Output the [X, Y] coordinate of the center of the cell containing the given text.  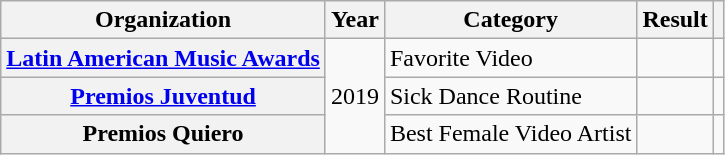
Premios Quiero [164, 134]
Favorite Video [510, 58]
Result [675, 20]
Latin American Music Awards [164, 58]
Sick Dance Routine [510, 96]
2019 [354, 96]
Category [510, 20]
Best Female Video Artist [510, 134]
Organization [164, 20]
Premios Juventud [164, 96]
Year [354, 20]
